Provide the (X, Y) coordinate of the cell's center where the given text is located.  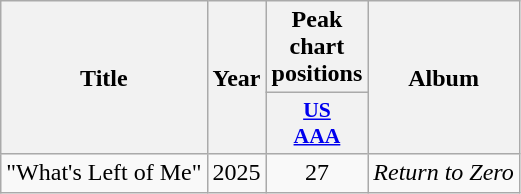
"What's Left of Me" (104, 173)
Year (236, 78)
27 (317, 173)
2025 (236, 173)
Return to Zero (444, 173)
USAAA (317, 124)
Peak chart positions (317, 47)
Album (444, 78)
Title (104, 78)
